Pinpoint the cell where the given text exists, returning its (x, y) midpoint coordinate. 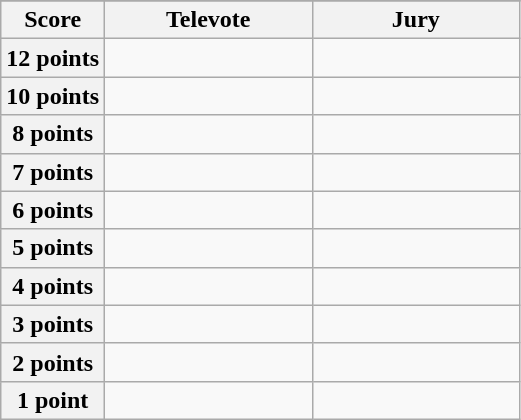
5 points (53, 248)
6 points (53, 210)
12 points (53, 58)
7 points (53, 172)
Jury (416, 20)
10 points (53, 96)
8 points (53, 134)
Score (53, 20)
Televote (209, 20)
4 points (53, 286)
3 points (53, 324)
2 points (53, 362)
1 point (53, 400)
